Find where the given text appears and provide that cell's center as (x, y) coordinate. 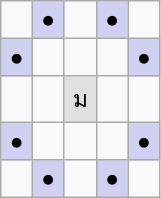
ม (80, 100)
